Return the (x, y) coordinate for the center point of the cell that contains the specified text.  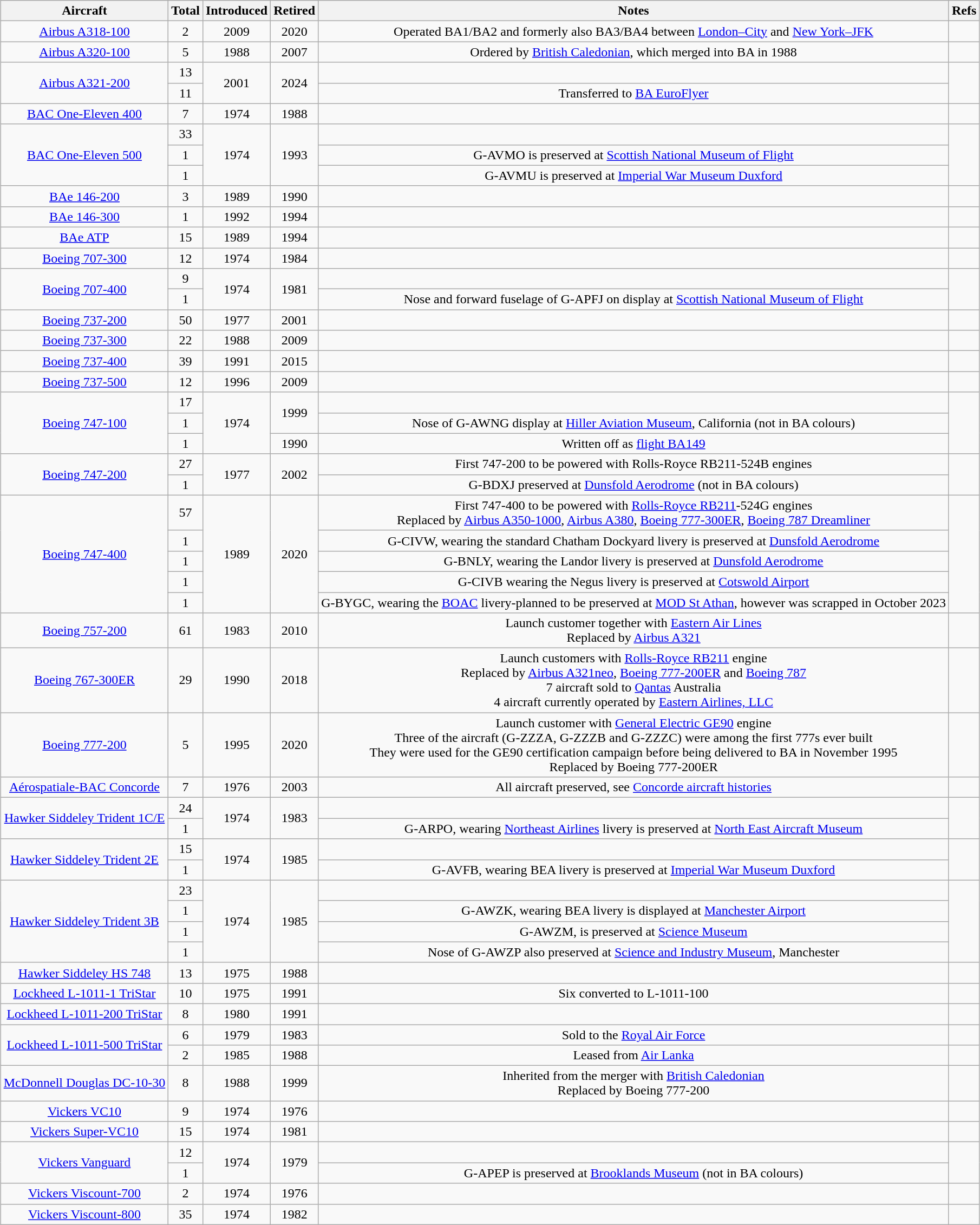
35 (186, 1214)
61 (186, 630)
22 (186, 341)
57 (186, 512)
39 (186, 361)
6 (186, 1035)
1996 (236, 382)
G-CIVW, wearing the standard Chatham Dockyard livery is preserved at Dunsfold Aerodrome (633, 540)
G-AWZK, wearing BEA livery is displayed at Manchester Airport (633, 911)
Boeing 777-200 (84, 745)
Introduced (236, 11)
50 (186, 320)
Boeing 747-100 (84, 423)
BAe ATP (84, 237)
Retired (295, 11)
Lockheed L-1011-1 TriStar (84, 993)
Refs (964, 11)
Vickers Viscount-800 (84, 1214)
2002 (295, 474)
Vickers VC10 (84, 1111)
Leased from Air Lanka (633, 1055)
Nose of G-AWNG display at Hiller Aviation Museum, California (not in BA colours) (633, 423)
Aircraft (84, 11)
G-ARPO, wearing Northeast Airlines livery is preserved at North East Aircraft Museum (633, 829)
G-BDXJ preserved at Dunsfold Aerodrome (not in BA colours) (633, 485)
2015 (295, 361)
Lockheed L-1011-200 TriStar (84, 1014)
2007 (295, 52)
3 (186, 196)
Aérospatiale-BAC Concorde (84, 787)
Transferred to BA EuroFlyer (633, 93)
Vickers Super-VC10 (84, 1132)
10 (186, 993)
Ordered by British Caledonian, which merged into BA in 1988 (633, 52)
Total (186, 11)
Written off as flight BA149 (633, 444)
1993 (295, 155)
Boeing 737-400 (84, 361)
G-APEP is preserved at Brooklands Museum (not in BA colours) (633, 1173)
Operated BA1/BA2 and formerly also BA3/BA4 between London–City and New York–JFK (633, 31)
G-BNLY, wearing the Landor livery is preserved at Dunsfold Aerodrome (633, 561)
Boeing 737-200 (84, 320)
First 747-400 to be powered with Rolls-Royce RB211-524G enginesReplaced by Airbus A350-1000, Airbus A380, Boeing 777-300ER, Boeing 787 Dreamliner (633, 512)
Six converted to L-1011-100 (633, 993)
1984 (295, 258)
G-CIVB wearing the Negus livery is preserved at Cotswold Airport (633, 582)
1980 (236, 1014)
Vickers Viscount-700 (84, 1194)
Nose of G-AWZP also preserved at Science and Industry Museum, Manchester (633, 952)
BAC One-Eleven 400 (84, 114)
Boeing 757-200 (84, 630)
Boeing 747-400 (84, 553)
Boeing 737-500 (84, 382)
All aircraft preserved, see Concorde aircraft histories (633, 787)
Boeing 707-300 (84, 258)
Nose and forward fuselage of G-APFJ on display at Scottish National Museum of Flight (633, 299)
11 (186, 93)
Sold to the Royal Air Force (633, 1035)
Lockheed L-1011-500 TriStar (84, 1045)
27 (186, 464)
Boeing 707-400 (84, 289)
BAe 146-300 (84, 217)
G-BYGC, wearing the BOAC livery-planned to be preserved at MOD St Athan, however was scrapped in October 2023 (633, 603)
33 (186, 134)
Boeing 737-300 (84, 341)
1995 (236, 745)
24 (186, 808)
Boeing 767-300ER (84, 680)
Vickers Vanguard (84, 1163)
G-AVMO is preserved at Scottish National Museum of Flight (633, 155)
Boeing 747-200 (84, 474)
Launch customer together with Eastern Air LinesReplaced by Airbus A321 (633, 630)
Hawker Siddeley Trident 1C/E (84, 818)
Hawker Siddeley Trident 3B (84, 921)
1992 (236, 217)
G-AVMU is preserved at Imperial War Museum Duxford (633, 175)
1982 (295, 1214)
2018 (295, 680)
Hawker Siddeley HS 748 (84, 973)
23 (186, 890)
First 747-200 to be powered with Rolls-Royce RB211-524B engines (633, 464)
Airbus A318-100 (84, 31)
Hawker Siddeley Trident 2E (84, 859)
McDonnell Douglas DC-10-30 (84, 1083)
Airbus A320-100 (84, 52)
G-AWZM, is preserved at Science Museum (633, 931)
29 (186, 680)
G-AVFB, wearing BEA livery is preserved at Imperial War Museum Duxford (633, 870)
Inherited from the merger with British CaledonianReplaced by Boeing 777-200 (633, 1083)
2003 (295, 787)
2010 (295, 630)
BAe 146-200 (84, 196)
Airbus A321-200 (84, 83)
2024 (295, 83)
Notes (633, 11)
BAC One-Eleven 500 (84, 155)
17 (186, 402)
